Return the (X, Y) coordinate for the center point of the cell that contains the specified text.  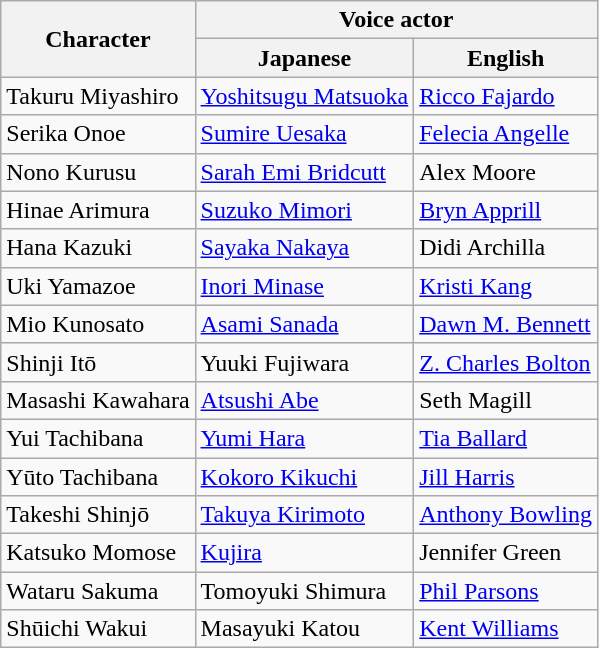
Z. Charles Bolton (506, 362)
Yui Tachibana (98, 438)
Kristi Kang (506, 286)
Sarah Emi Bridcutt (304, 172)
Hinae Arimura (98, 210)
Character (98, 39)
Asami Sanada (304, 324)
Yūto Tachibana (98, 477)
Wataru Sakuma (98, 591)
Alex Moore (506, 172)
Inori Minase (304, 286)
Takuru Miyashiro (98, 96)
Ricco Fajardo (506, 96)
English (506, 58)
Serika Onoe (98, 134)
Yoshitsugu Matsuoka (304, 96)
Shūichi Wakui (98, 629)
Hana Kazuki (98, 248)
Seth Magill (506, 400)
Felecia Angelle (506, 134)
Voice actor (396, 20)
Sayaka Nakaya (304, 248)
Nono Kurusu (98, 172)
Kent Williams (506, 629)
Katsuko Momose (98, 553)
Takuya Kirimoto (304, 515)
Tia Ballard (506, 438)
Masashi Kawahara (98, 400)
Anthony Bowling (506, 515)
Didi Archilla (506, 248)
Shinji Itō (98, 362)
Atsushi Abe (304, 400)
Uki Yamazoe (98, 286)
Dawn M. Bennett (506, 324)
Suzuko Mimori (304, 210)
Mio Kunosato (98, 324)
Kokoro Kikuchi (304, 477)
Yuuki Fujiwara (304, 362)
Tomoyuki Shimura (304, 591)
Takeshi Shinjō (98, 515)
Yumi Hara (304, 438)
Masayuki Katou (304, 629)
Japanese (304, 58)
Jill Harris (506, 477)
Sumire Uesaka (304, 134)
Phil Parsons (506, 591)
Jennifer Green (506, 553)
Bryn Apprill (506, 210)
Kujira (304, 553)
